Pinpoint the cell where the given text exists, returning its [X, Y] midpoint coordinate. 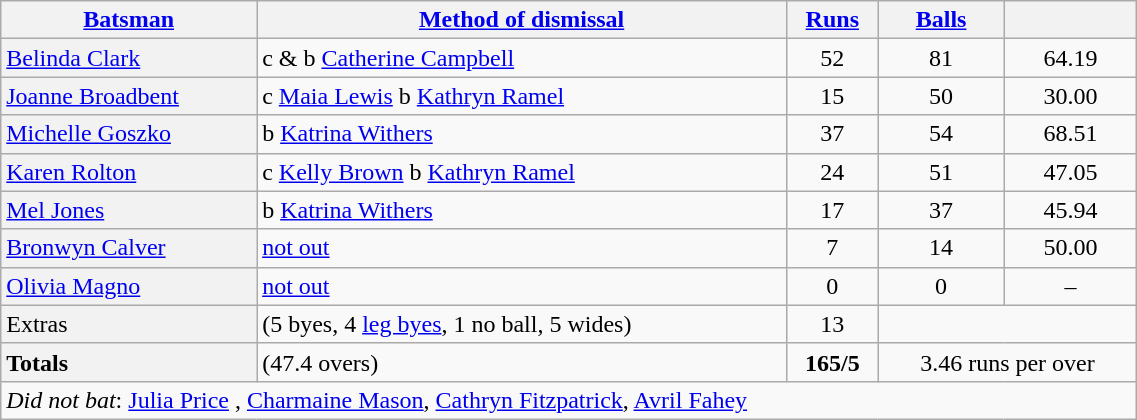
– [1070, 286]
17 [833, 210]
Bronwyn Calver [129, 248]
81 [941, 58]
(5 byes, 4 leg byes, 1 no ball, 5 wides) [522, 324]
Batsman [129, 20]
50 [941, 96]
13 [833, 324]
14 [941, 248]
47.05 [1070, 172]
Extras [129, 324]
165/5 [833, 362]
15 [833, 96]
Joanne Broadbent [129, 96]
50.00 [1070, 248]
68.51 [1070, 134]
24 [833, 172]
54 [941, 134]
Olivia Magno [129, 286]
c Kelly Brown b Kathryn Ramel [522, 172]
7 [833, 248]
Karen Rolton [129, 172]
51 [941, 172]
45.94 [1070, 210]
30.00 [1070, 96]
Did not bat: Julia Price , Charmaine Mason, Cathryn Fitzpatrick, Avril Fahey [569, 400]
52 [833, 58]
Method of dismissal [522, 20]
Runs [833, 20]
(47.4 overs) [522, 362]
64.19 [1070, 58]
Totals [129, 362]
Belinda Clark [129, 58]
Mel Jones [129, 210]
Michelle Goszko [129, 134]
c Maia Lewis b Kathryn Ramel [522, 96]
c & b Catherine Campbell [522, 58]
3.46 runs per over [1008, 362]
Balls [941, 20]
